Find where the given text appears and provide that cell's center as (x, y) coordinate. 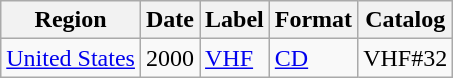
VHF#32 (406, 58)
Catalog (406, 20)
United States (71, 58)
VHF (235, 58)
Format (313, 20)
Region (71, 20)
CD (313, 58)
Label (235, 20)
Date (170, 20)
2000 (170, 58)
